Determine the [X, Y] coordinate at the center of the cell enclosing the given text.  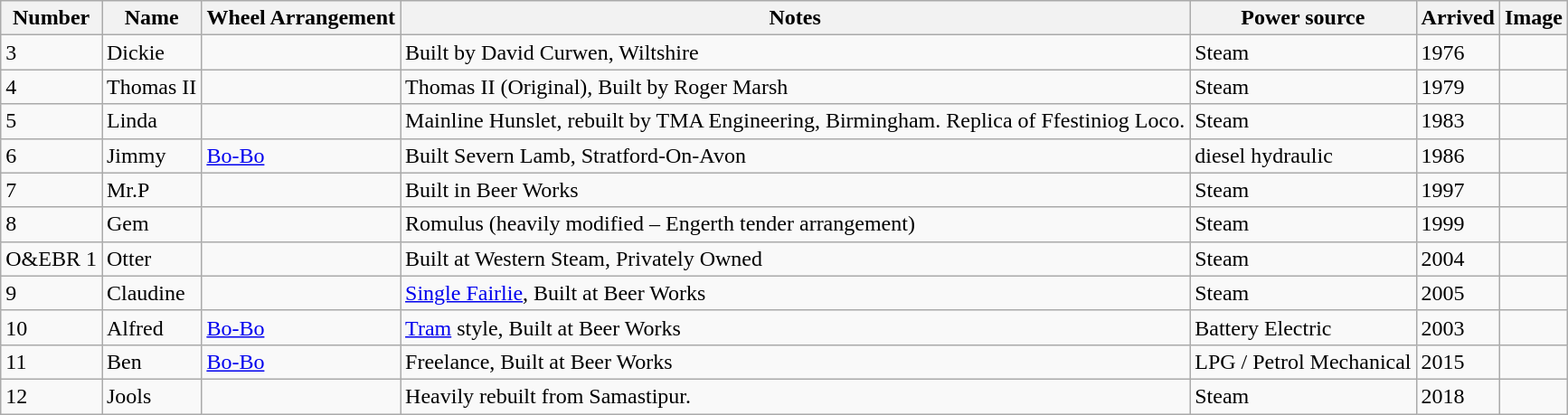
Otter [151, 259]
Alfred [151, 327]
9 [52, 293]
11 [52, 362]
Freelance, Built at Beer Works [796, 362]
1997 [1458, 190]
1983 [1458, 121]
O&EBR 1 [52, 259]
Built by David Curwen, Wiltshire [796, 52]
7 [52, 190]
2003 [1458, 327]
1999 [1458, 224]
6 [52, 156]
2004 [1458, 259]
Number [52, 18]
1979 [1458, 87]
Built Severn Lamb, Stratford-On-Avon [796, 156]
4 [52, 87]
Battery Electric [1303, 327]
Tram style, Built at Beer Works [796, 327]
Thomas II [151, 87]
5 [52, 121]
2015 [1458, 362]
Dickie [151, 52]
2018 [1458, 396]
Jools [151, 396]
10 [52, 327]
Name [151, 18]
LPG / Petrol Mechanical [1303, 362]
3 [52, 52]
Built in Beer Works [796, 190]
2005 [1458, 293]
Jimmy [151, 156]
Ben [151, 362]
Image [1534, 18]
Wheel Arrangement [301, 18]
12 [52, 396]
Single Fairlie, Built at Beer Works [796, 293]
8 [52, 224]
1986 [1458, 156]
Arrived [1458, 18]
Romulus (heavily modified – Engerth tender arrangement) [796, 224]
Thomas II (Original), Built by Roger Marsh [796, 87]
diesel hydraulic [1303, 156]
Notes [796, 18]
Built at Western Steam, Privately Owned [796, 259]
Heavily rebuilt from Samastipur. [796, 396]
Gem [151, 224]
Linda [151, 121]
Power source [1303, 18]
1976 [1458, 52]
Mr.P [151, 190]
Mainline Hunslet, rebuilt by TMA Engineering, Birmingham. Replica of Ffestiniog Loco. [796, 121]
Claudine [151, 293]
